Return (x, y) of the center of cell containing provided text 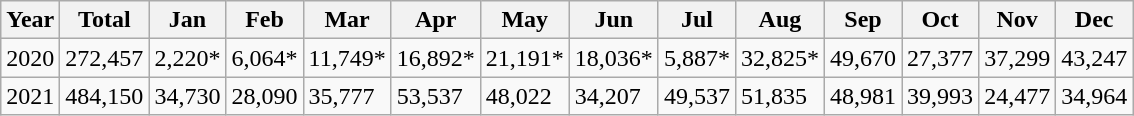
6,064* (264, 58)
48,022 (524, 96)
48,981 (862, 96)
53,537 (436, 96)
Jun (614, 20)
16,892* (436, 58)
37,299 (1018, 58)
35,777 (347, 96)
5,887* (696, 58)
2,220* (188, 58)
39,993 (940, 96)
Sep (862, 20)
Mar (347, 20)
272,457 (104, 58)
21,191* (524, 58)
11,749* (347, 58)
34,730 (188, 96)
28,090 (264, 96)
Jan (188, 20)
2021 (30, 96)
24,477 (1018, 96)
Year (30, 20)
Oct (940, 20)
Aug (780, 20)
Apr (436, 20)
51,835 (780, 96)
Total (104, 20)
May (524, 20)
Jul (696, 20)
Nov (1018, 20)
18,036* (614, 58)
32,825* (780, 58)
49,670 (862, 58)
Feb (264, 20)
484,150 (104, 96)
2020 (30, 58)
43,247 (1094, 58)
27,377 (940, 58)
34,207 (614, 96)
34,964 (1094, 96)
Dec (1094, 20)
49,537 (696, 96)
